For the text-containing cell, return its midpoint in (X, Y) coordinate format. 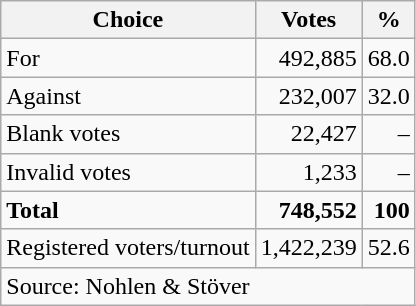
52.6 (388, 248)
22,427 (308, 134)
For (128, 58)
1,233 (308, 172)
Against (128, 96)
Blank votes (128, 134)
Votes (308, 20)
Invalid votes (128, 172)
Choice (128, 20)
748,552 (308, 210)
Registered voters/turnout (128, 248)
% (388, 20)
Total (128, 210)
32.0 (388, 96)
100 (388, 210)
232,007 (308, 96)
68.0 (388, 58)
1,422,239 (308, 248)
492,885 (308, 58)
Source: Nohlen & Stöver (208, 286)
